Determine the [x, y] coordinate at the center of the cell enclosing the given text.  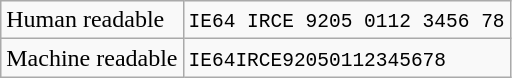
IE64IRCE92050112345678 [346, 58]
Human readable [92, 20]
Machine readable [92, 58]
IE64 IRCE 9205 0112 3456 78 [346, 20]
